Pinpoint the cell where the given text exists, returning its [X, Y] midpoint coordinate. 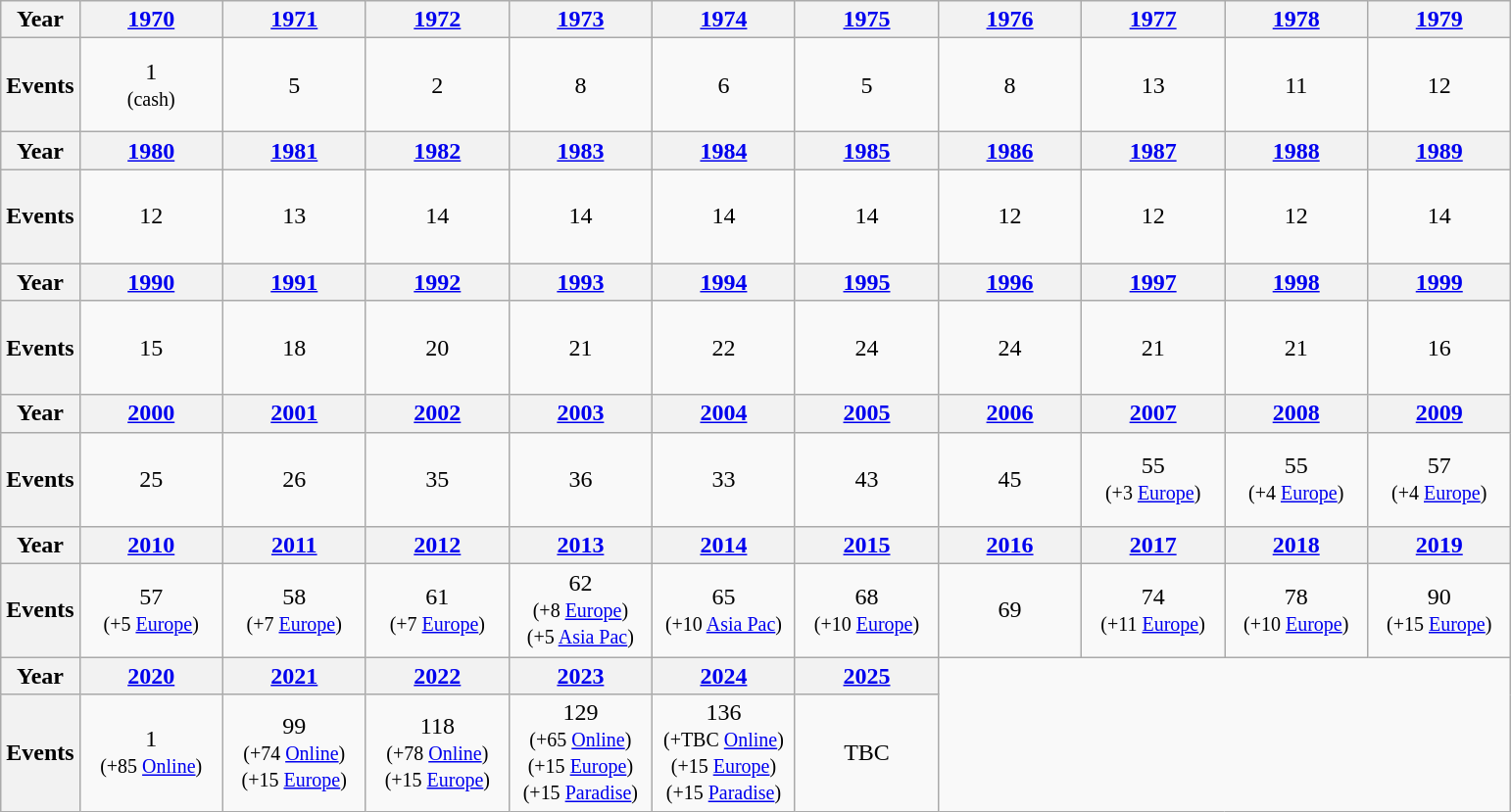
2007 [1153, 413]
118(+78 Online)(+15 Europe) [437, 752]
1981 [294, 151]
1990 [151, 282]
TBC [866, 752]
2021 [294, 676]
26 [294, 479]
58(+7 Europe) [294, 610]
2 [437, 85]
1983 [580, 151]
57(+4 Europe) [1439, 479]
2022 [437, 676]
1970 [151, 20]
1(cash) [151, 85]
2005 [866, 413]
1993 [580, 282]
2017 [1153, 545]
2023 [580, 676]
1979 [1439, 20]
1977 [1153, 20]
18 [294, 348]
1975 [866, 20]
22 [723, 348]
1985 [866, 151]
1988 [1296, 151]
1998 [1296, 282]
99(+74 Online)(+15 Europe) [294, 752]
2015 [866, 545]
55(+3 Europe) [1153, 479]
1972 [437, 20]
55(+4 Europe) [1296, 479]
33 [723, 479]
1976 [1010, 20]
2003 [580, 413]
6 [723, 85]
74(+11 Europe) [1153, 610]
1(+85 Online) [151, 752]
57(+5 Europe) [151, 610]
1994 [723, 282]
69 [1010, 610]
1978 [1296, 20]
2018 [1296, 545]
15 [151, 348]
2025 [866, 676]
1995 [866, 282]
2014 [723, 545]
2012 [437, 545]
20 [437, 348]
2006 [1010, 413]
90(+15 Europe) [1439, 610]
25 [151, 479]
1997 [1153, 282]
2010 [151, 545]
1984 [723, 151]
61(+7 Europe) [437, 610]
2011 [294, 545]
1999 [1439, 282]
1986 [1010, 151]
45 [1010, 479]
1971 [294, 20]
2000 [151, 413]
62(+8 Europe)(+5 Asia Pac) [580, 610]
129(+65 Online)(+15 Europe)(+15 Paradise) [580, 752]
1987 [1153, 151]
2024 [723, 676]
2020 [151, 676]
1974 [723, 20]
65(+10 Asia Pac) [723, 610]
2019 [1439, 545]
1992 [437, 282]
16 [1439, 348]
1996 [1010, 282]
68(+10 Europe) [866, 610]
2004 [723, 413]
1982 [437, 151]
11 [1296, 85]
78(+10 Europe) [1296, 610]
2016 [1010, 545]
1973 [580, 20]
43 [866, 479]
136(+TBC Online)(+15 Europe)(+15 Paradise) [723, 752]
2001 [294, 413]
2009 [1439, 413]
2013 [580, 545]
35 [437, 479]
1980 [151, 151]
1991 [294, 282]
2008 [1296, 413]
1989 [1439, 151]
2002 [437, 413]
36 [580, 479]
